Find where the given text appears and provide that cell's center as [x, y] coordinate. 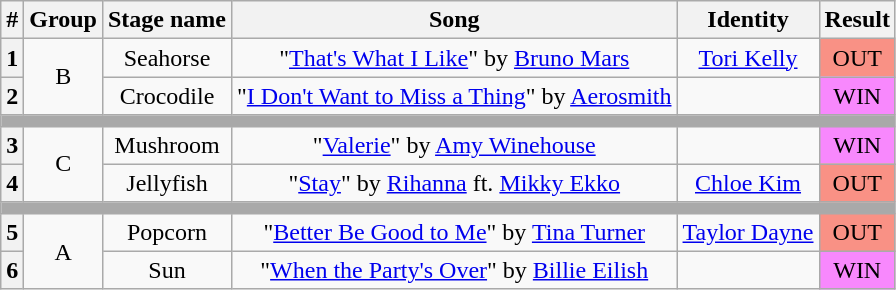
"When the Party's Over" by Billie Eilish [455, 270]
Crocodile [166, 96]
Popcorn [166, 232]
"Better Be Good to Me" by Tina Turner [455, 232]
5 [12, 232]
Tori Kelly [748, 58]
Mushroom [166, 145]
2 [12, 96]
1 [12, 58]
"Stay" by Rihanna ft. Mikky Ekko [455, 183]
Chloe Kim [748, 183]
# [12, 20]
Identity [748, 20]
A [64, 251]
C [64, 164]
Taylor Dayne [748, 232]
Song [455, 20]
"That's What I Like" by Bruno Mars [455, 58]
"Valerie" by Amy Winehouse [455, 145]
Sun [166, 270]
"I Don't Want to Miss a Thing" by Aerosmith [455, 96]
Jellyfish [166, 183]
Seahorse [166, 58]
4 [12, 183]
Stage name [166, 20]
3 [12, 145]
B [64, 77]
Result [857, 20]
Group [64, 20]
6 [12, 270]
